Extract the [X, Y] coordinate from the center of the cell holding the provided text.  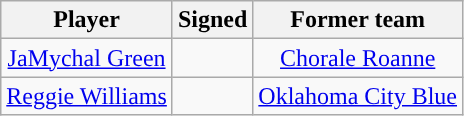
JaMychal Green [87, 58]
Oklahoma City Blue [358, 96]
Player [87, 20]
Chorale Roanne [358, 58]
Signed [212, 20]
Former team [358, 20]
Reggie Williams [87, 96]
